Find where the given text appears and provide that cell's center as [x, y] coordinate. 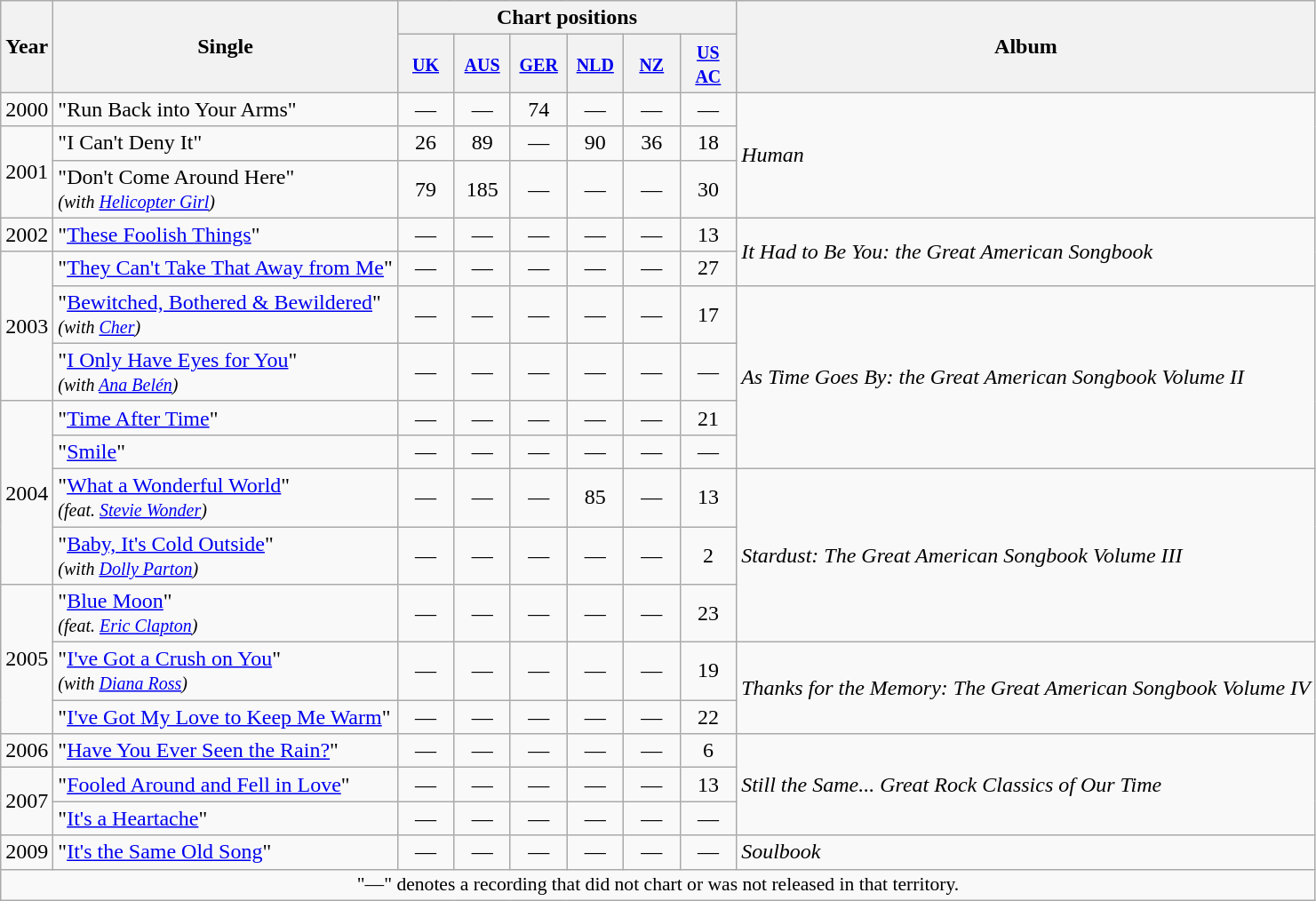
2000 [27, 109]
"Blue Moon"(feat. Eric Clapton) [226, 613]
Human [1026, 155]
Single [226, 46]
UK [426, 64]
21 [708, 418]
"Don't Come Around Here"(with Helicopter Girl) [226, 188]
It Had to Be You: the Great American Songbook [1026, 251]
85 [595, 498]
GER [538, 64]
89 [483, 143]
As Time Goes By: the Great American Songbook Volume II [1026, 377]
22 [708, 717]
"These Foolish Things" [226, 235]
"Time After Time" [226, 418]
Thanks for the Memory: The Great American Songbook Volume IV [1026, 688]
"It's a Heartache" [226, 818]
26 [426, 143]
"Baby, It's Cold Outside"(with Dolly Parton) [226, 554]
AUS [483, 64]
NZ [652, 64]
19 [708, 672]
"I've Got My Love to Keep Me Warm" [226, 717]
"—" denotes a recording that did not chart or was not released in that territory. [658, 885]
"I've Got a Crush on You"(with Diana Ross) [226, 672]
36 [652, 143]
2005 [27, 659]
30 [708, 188]
2004 [27, 492]
Still the Same... Great Rock Classics of Our Time [1026, 785]
NLD [595, 64]
23 [708, 613]
"Bewitched, Bothered & Bewildered"(with Cher) [226, 315]
"What a Wonderful World"(feat. Stevie Wonder) [226, 498]
17 [708, 315]
74 [538, 109]
Soulbook [1026, 852]
2 [708, 554]
27 [708, 268]
"Fooled Around and Fell in Love" [226, 785]
"I Can't Deny It" [226, 143]
Year [27, 46]
"They Can't Take That Away from Me" [226, 268]
"Have You Ever Seen the Rain?" [226, 751]
Chart positions [567, 18]
Stardust: The Great American Songbook Volume III [1026, 554]
185 [483, 188]
USAC [708, 64]
2009 [27, 852]
Album [1026, 46]
2007 [27, 801]
2001 [27, 172]
2006 [27, 751]
6 [708, 751]
"Run Back into Your Arms" [226, 109]
79 [426, 188]
"It's the Same Old Song" [226, 852]
2002 [27, 235]
90 [595, 143]
"I Only Have Eyes for You"(with Ana Belén) [226, 371]
2003 [27, 326]
"Smile" [226, 451]
18 [708, 143]
